Output the (x, y) coordinate of the center of the cell containing the given text.  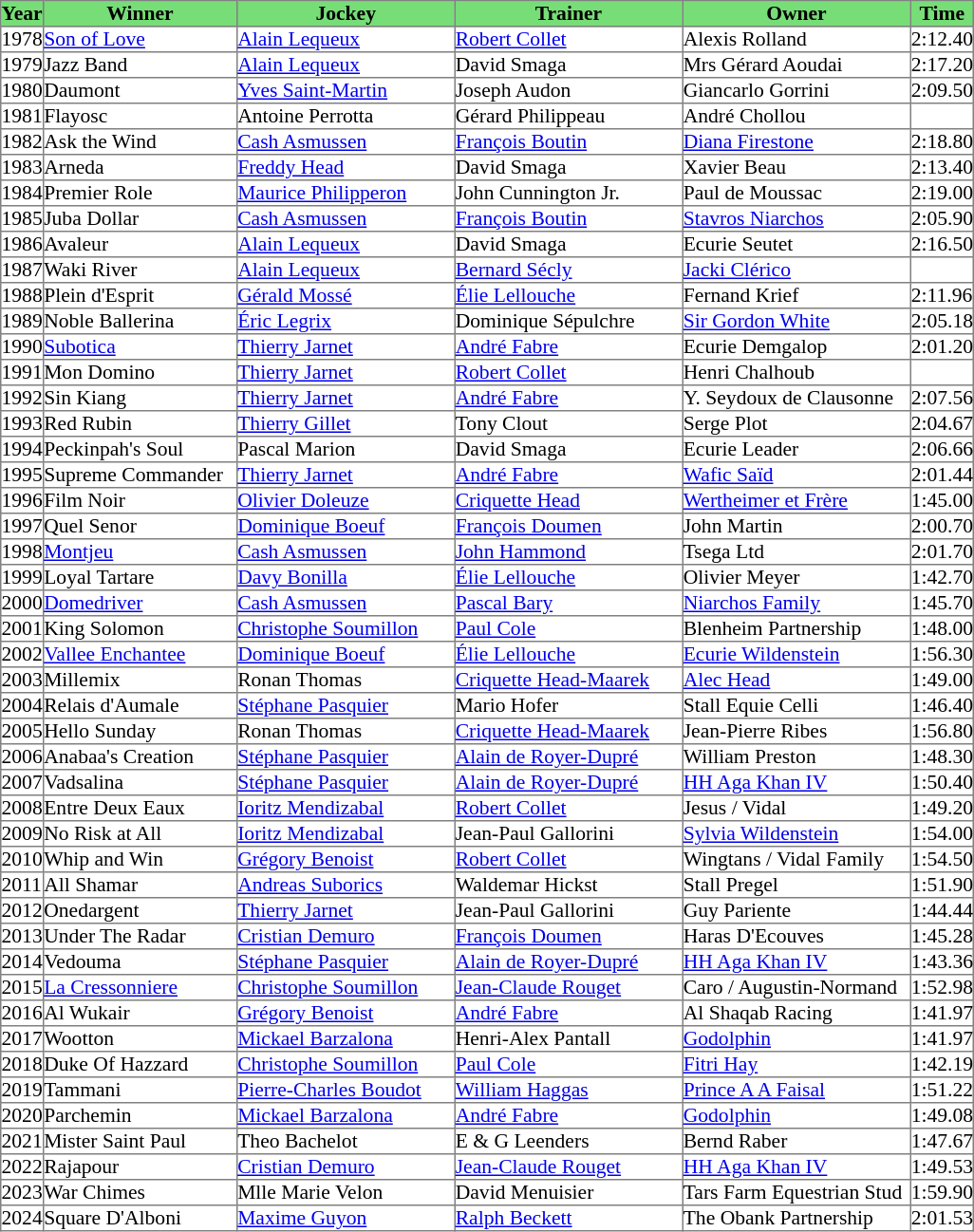
Onedargent (140, 911)
1:42.19 (942, 1065)
Wootton (140, 1038)
Fernand Krief (796, 296)
André Chollou (796, 116)
1:59.90 (942, 1192)
Alec Head (796, 680)
2:05.18 (942, 321)
1991 (23, 372)
Maurice Philipperon (346, 194)
Gérard Philippeau (569, 116)
Paul de Moussac (796, 194)
1:43.36 (942, 962)
2001 (23, 628)
2002 (23, 655)
2:01.44 (942, 475)
2:11.96 (942, 296)
2019 (23, 1090)
The Obank Partnership (796, 1219)
1982 (23, 142)
2010 (23, 860)
1980 (23, 91)
2005 (23, 731)
2006 (23, 757)
1990 (23, 347)
1994 (23, 450)
1995 (23, 475)
1:51.90 (942, 885)
1:47.67 (942, 1141)
Plein d'Esprit (140, 296)
1992 (23, 399)
2020 (23, 1116)
Mister Saint Paul (140, 1141)
Sin Kiang (140, 399)
1993 (23, 423)
Jazz Band (140, 65)
1997 (23, 526)
Jockey (346, 13)
1:50.40 (942, 782)
Montjeu (140, 552)
2022 (23, 1167)
Avaleur (140, 245)
1981 (23, 116)
Maxime Guyon (346, 1219)
Giancarlo Gorrini (796, 91)
2013 (23, 936)
Supreme Commander (140, 475)
Tars Farm Equestrian Stud (796, 1192)
Stavros Niarchos (796, 218)
2015 (23, 987)
Xavier Beau (796, 167)
1996 (23, 501)
2:18.80 (942, 142)
1:52.98 (942, 987)
Whip and Win (140, 860)
Daumont (140, 91)
2016 (23, 1014)
Mon Domino (140, 372)
Under The Radar (140, 936)
Anabaa's Creation (140, 757)
Sylvia Wildenstein (796, 833)
2000 (23, 604)
1986 (23, 245)
2:19.00 (942, 194)
1:49.53 (942, 1167)
1:45.28 (942, 936)
Serge Plot (796, 423)
1:45.00 (942, 501)
1989 (23, 321)
Subotica (140, 347)
Gérald Mossé (346, 296)
1983 (23, 167)
Guy Pariente (796, 911)
1:51.22 (942, 1090)
Flayosc (140, 116)
Wafic Saïd (796, 475)
Y. Seydoux de Clausonne (796, 399)
1999 (23, 577)
Trainer (569, 13)
King Solomon (140, 628)
Pascal Bary (569, 604)
Rajapour (140, 1167)
1:49.20 (942, 809)
Hello Sunday (140, 731)
2:13.40 (942, 167)
Theo Bachelot (346, 1141)
1:56.80 (942, 731)
1984 (23, 194)
2:04.67 (942, 423)
Square D'Alboni (140, 1219)
2018 (23, 1065)
1:49.08 (942, 1116)
Relais d'Aumale (140, 706)
John Cunnington Jr. (569, 194)
2017 (23, 1038)
Waldemar Hickst (569, 885)
1987 (23, 270)
2:01.70 (942, 552)
Olivier Meyer (796, 577)
1:42.70 (942, 577)
2:06.66 (942, 450)
Ecurie Demgalop (796, 347)
Henri-Alex Pantall (569, 1038)
Sir Gordon White (796, 321)
Criquette Head (569, 501)
Premier Role (140, 194)
1985 (23, 218)
1:46.40 (942, 706)
2024 (23, 1219)
Alexis Rolland (796, 40)
1988 (23, 296)
Ecurie Leader (796, 450)
Thierry Gillet (346, 423)
Owner (796, 13)
Wingtans / Vidal Family (796, 860)
William Haggas (569, 1090)
Wertheimer et Frère (796, 501)
2:05.90 (942, 218)
1:48.00 (942, 628)
Pascal Marion (346, 450)
Red Rubin (140, 423)
Al Wukair (140, 1014)
Vallee Enchantee (140, 655)
Ecurie Seutet (796, 245)
1979 (23, 65)
Yves Saint-Martin (346, 91)
Mario Hofer (569, 706)
Andreas Suborics (346, 885)
Juba Dollar (140, 218)
1978 (23, 40)
Bernard Sécly (569, 270)
Loyal Tartare (140, 577)
Parchemin (140, 1116)
2:17.20 (942, 65)
1:49.00 (942, 680)
2004 (23, 706)
Waki River (140, 270)
Al Shaqab Racing (796, 1014)
Film Noir (140, 501)
Prince A A Faisal (796, 1090)
No Risk at All (140, 833)
Haras D'Ecouves (796, 936)
Ecurie Wildenstein (796, 655)
Diana Firestone (796, 142)
1:45.70 (942, 604)
2:09.50 (942, 91)
Stall Pregel (796, 885)
Millemix (140, 680)
Fitri Hay (796, 1065)
Niarchos Family (796, 604)
2:01.53 (942, 1219)
John Martin (796, 526)
Mrs Gérard Aoudai (796, 65)
Tony Clout (569, 423)
Duke Of Hazzard (140, 1065)
Dominique Sépulchre (569, 321)
Freddy Head (346, 167)
Ralph Beckett (569, 1219)
1998 (23, 552)
Time (942, 13)
2011 (23, 885)
Winner (140, 13)
Jesus / Vidal (796, 809)
David Menuisier (569, 1192)
2023 (23, 1192)
1:48.30 (942, 757)
2:07.56 (942, 399)
All Shamar (140, 885)
Son of Love (140, 40)
Noble Ballerina (140, 321)
Jean-Pierre Ribes (796, 731)
2:01.20 (942, 347)
Mlle Marie Velon (346, 1192)
Bernd Raber (796, 1141)
Olivier Doleuze (346, 501)
1:54.50 (942, 860)
Vedouma (140, 962)
2009 (23, 833)
2008 (23, 809)
Ask the Wind (140, 142)
Pierre-Charles Boudot (346, 1090)
Entre Deux Eaux (140, 809)
Blenheim Partnership (796, 628)
William Preston (796, 757)
Davy Bonilla (346, 577)
2007 (23, 782)
Tsega Ltd (796, 552)
Vadsalina (140, 782)
Arneda (140, 167)
Peckinpah's Soul (140, 450)
War Chimes (140, 1192)
2:16.50 (942, 245)
2021 (23, 1141)
John Hammond (569, 552)
Caro / Augustin-Normand (796, 987)
La Cressonniere (140, 987)
1:56.30 (942, 655)
2014 (23, 962)
Quel Senor (140, 526)
E & G Leenders (569, 1141)
Stall Equie Celli (796, 706)
Tammani (140, 1090)
Year (23, 13)
2003 (23, 680)
Domedriver (140, 604)
1:54.00 (942, 833)
Éric Legrix (346, 321)
Henri Chalhoub (796, 372)
2:12.40 (942, 40)
1:44.44 (942, 911)
Joseph Audon (569, 91)
Jacki Clérico (796, 270)
2012 (23, 911)
2:00.70 (942, 526)
Antoine Perrotta (346, 116)
